Locate the cell with the specified text and output its (X, Y) center coordinate. 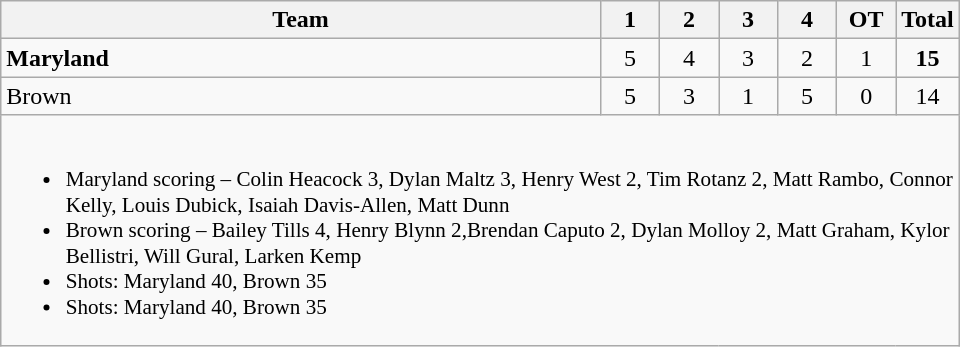
Brown (301, 96)
Total (928, 20)
14 (928, 96)
OT (866, 20)
0 (866, 96)
Maryland (301, 58)
15 (928, 58)
Team (301, 20)
